Detect which cell encompasses the target text, then output its (X, Y) center coordinate. 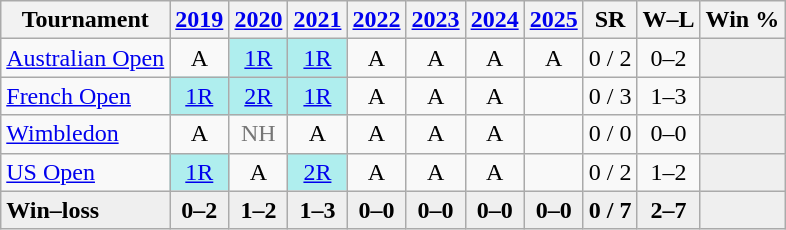
2–7 (668, 210)
French Open (86, 96)
W–L (668, 20)
2022 (376, 20)
Win % (742, 20)
Win–loss (86, 210)
2023 (436, 20)
2020 (258, 20)
NH (258, 134)
2021 (318, 20)
Wimbledon (86, 134)
0 / 3 (610, 96)
US Open (86, 172)
2025 (554, 20)
Australian Open (86, 58)
0 / 0 (610, 134)
2019 (200, 20)
SR (610, 20)
Tournament (86, 20)
0 / 7 (610, 210)
2024 (494, 20)
